Capture the cell that displays the provided text and extract its (X, Y) central coordinate. 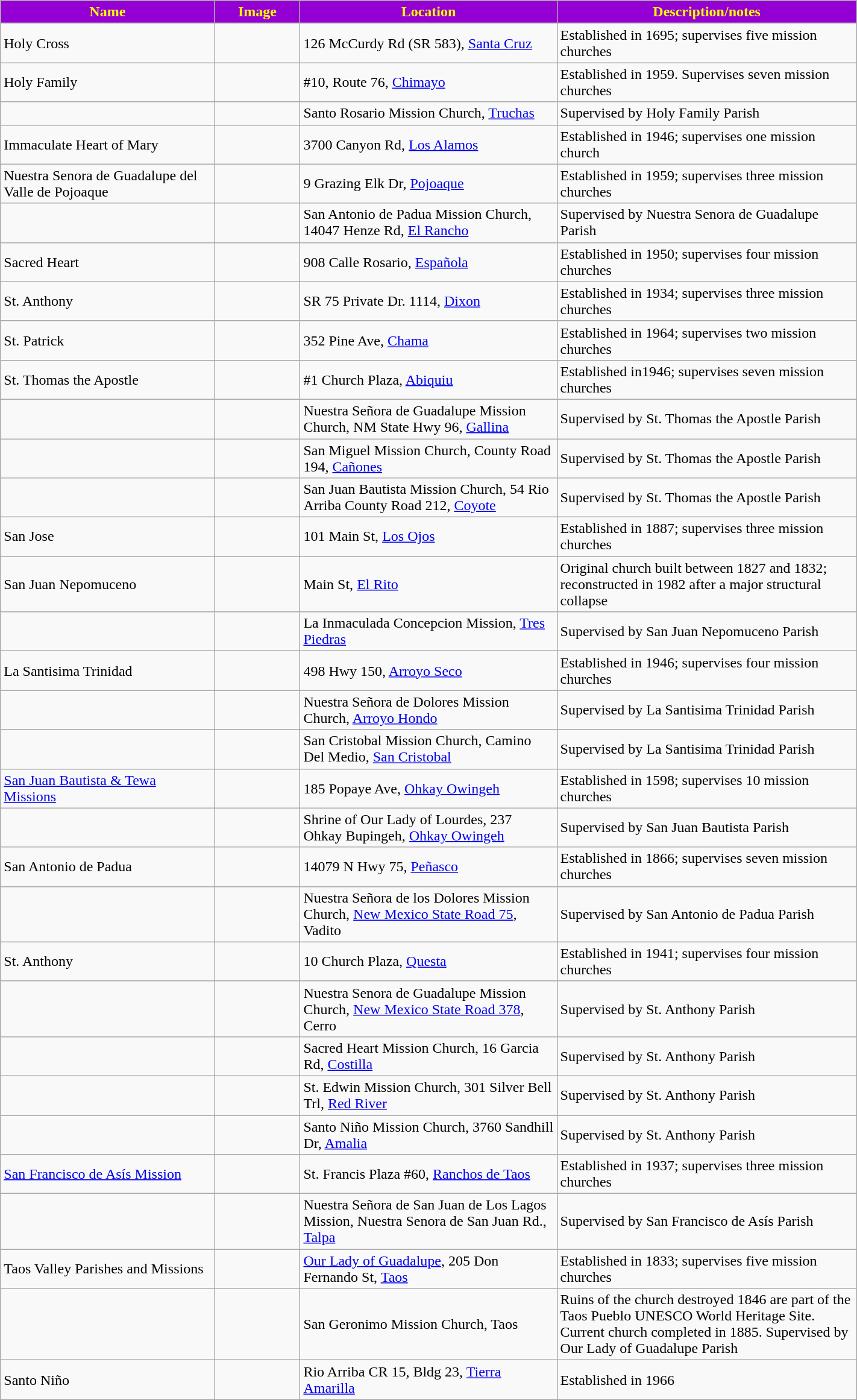
3700 Canyon Rd, Los Alamos (429, 145)
San Antonio de Padua (107, 867)
Supervised by San Francisco de Asís Parish (706, 1222)
Established in 1598; supervises 10 mission churches (706, 789)
Supervised by Nuestra Senora de Guadalupe Parish (706, 223)
101 Main St, Los Ojos (429, 537)
Sacred Heart Mission Church, 16 Garcia Rd, Costilla (429, 1056)
#10, Route 76, Chimayo (429, 82)
Santo Niño Mission Church, 3760 Sandhill Dr, Amalia (429, 1135)
Supervised by San Juan Nepomuceno Parish (706, 632)
Sacred Heart (107, 262)
St. Patrick (107, 340)
Taos Valley Parishes and Missions (107, 1269)
Immaculate Heart of Mary (107, 145)
Santo Rosario Mission Church, Truchas (429, 113)
Shrine of Our Lady of Lourdes, 237 Ohkay Bupingeh, Ohkay Owingeh (429, 827)
Established in 1937; supervises three mission churches (706, 1175)
La Inmaculada Concepcion Mission, Tres Piedras (429, 632)
352 Pine Ave, Chama (429, 340)
Rio Arriba CR 15, Bldg 23, Tierra Amarilla (429, 1380)
Established in 1966 (706, 1380)
San Miguel Mission Church, County Road 194, Cañones (429, 458)
Established in 1934; supervises three mission churches (706, 301)
Nuestra Senora de Guadalupe Mission Church, New Mexico State Road 378, Cerro (429, 1009)
908 Calle Rosario, Española (429, 262)
San Juan Bautista & Tewa Missions (107, 789)
Established in 1946; supervises four mission churches (706, 670)
Nuestra Señora de Dolores Mission Church, Arroyo Hondo (429, 710)
San Cristobal Mission Church, Camino Del Medio, San Cristobal (429, 749)
San Jose (107, 537)
SR 75 Private Dr. 1114, Dixon (429, 301)
St. Edwin Mission Church, 301 Silver Bell Trl, Red River (429, 1095)
498 Hwy 150, Arroyo Seco (429, 670)
Location (429, 12)
La Santisima Trinidad (107, 670)
Santo Niño (107, 1380)
185 Popaye Ave, Ohkay Owingeh (429, 789)
Established in 1866; supervises seven mission churches (706, 867)
Established in 1950; supervises four mission churches (706, 262)
14079 N Hwy 75, Peñasco (429, 867)
Supervised by San Juan Bautista Parish (706, 827)
St. Francis Plaza #60, Ranchos de Taos (429, 1175)
Established in 1946; supervises one mission church (706, 145)
San Francisco de Asís Mission (107, 1175)
Original church built between 1827 and 1832; reconstructed in 1982 after a major structural collapse (706, 584)
10 Church Plaza, Questa (429, 961)
Holy Cross (107, 43)
Established in 1887; supervises three mission churches (706, 537)
Name (107, 12)
Supervised by Holy Family Parish (706, 113)
Main St, El Rito (429, 584)
Nuestra Señora de San Juan de Los Lagos Mission, Nuestra Senora de San Juan Rd., Talpa (429, 1222)
San Antonio de Padua Mission Church, 14047 Henze Rd, El Rancho (429, 223)
Established in 1959; supervises three mission churches (706, 183)
San Juan Nepomuceno (107, 584)
Nuestra Senora de Guadalupe del Valle de Pojoaque (107, 183)
San Geronimo Mission Church, Taos (429, 1324)
126 McCurdy Rd (SR 583), Santa Cruz (429, 43)
Established in 1695; supervises five mission churches (706, 43)
Supervised by San Antonio de Padua Parish (706, 914)
Established in 1941; supervises four mission churches (706, 961)
Description/notes (706, 12)
Image (257, 12)
Established in 1833; supervises five mission churches (706, 1269)
San Juan Bautista Mission Church, 54 Rio Arriba County Road 212, Coyote (429, 498)
Nuestra Señora de los Dolores Mission Church, New Mexico State Road 75, Vadito (429, 914)
Established in1946; supervises seven mission churches (706, 380)
St. Thomas the Apostle (107, 380)
Established in 1959. Supervises seven mission churches (706, 82)
Established in 1964; supervises two mission churches (706, 340)
#1 Church Plaza, Abiquiu (429, 380)
Holy Family (107, 82)
Nuestra Señora de Guadalupe Mission Church, NM State Hwy 96, Gallina (429, 418)
9 Grazing Elk Dr, Pojoaque (429, 183)
Our Lady of Guadalupe, 205 Don Fernando St, Taos (429, 1269)
